Return (x, y) of the center of cell containing provided text 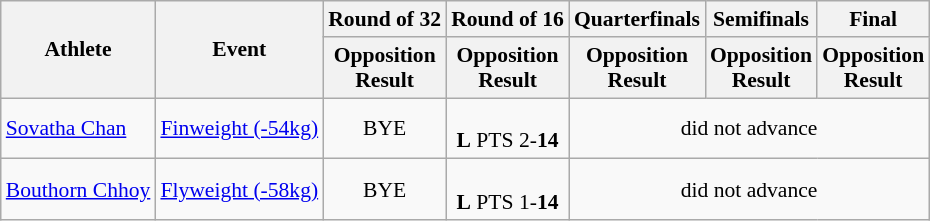
Quarterfinals (637, 19)
Semifinals (761, 19)
Round of 16 (508, 19)
Sovatha Chan (78, 128)
L PTS 1-14 (508, 190)
Final (873, 19)
Flyweight (-58kg) (239, 190)
Finweight (-54kg) (239, 128)
Round of 32 (384, 19)
Event (239, 50)
Athlete (78, 50)
Bouthorn Chhoy (78, 190)
L PTS 2-14 (508, 128)
